Find where the given text appears and provide that cell's center as [X, Y] coordinate. 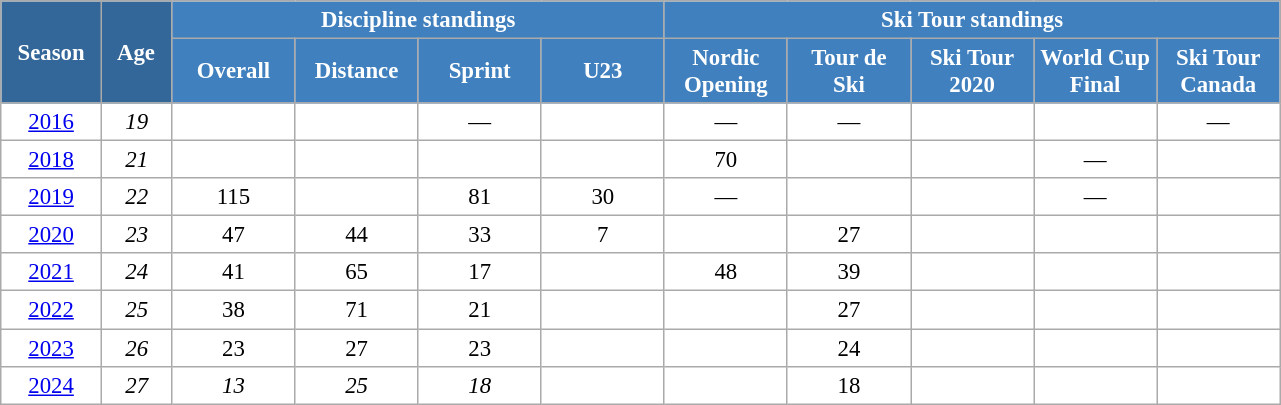
Tour deSki [848, 72]
2020 [52, 235]
41 [234, 273]
Ski Tour standings [972, 20]
Overall [234, 72]
17 [480, 273]
2023 [52, 348]
NordicOpening [726, 72]
13 [234, 385]
Distance [356, 72]
World CupFinal [1096, 72]
Age [136, 52]
81 [480, 197]
115 [234, 197]
2024 [52, 385]
48 [726, 273]
2016 [52, 122]
47 [234, 235]
33 [480, 235]
Season [52, 52]
30 [602, 197]
71 [356, 310]
26 [136, 348]
U23 [602, 72]
2019 [52, 197]
22 [136, 197]
2021 [52, 273]
7 [602, 235]
38 [234, 310]
Ski TourCanada [1218, 72]
19 [136, 122]
2022 [52, 310]
70 [726, 160]
44 [356, 235]
Discipline standings [418, 20]
39 [848, 273]
Sprint [480, 72]
65 [356, 273]
Ski Tour2020 [972, 72]
2018 [52, 160]
